Detect which cell encompasses the target text, then output its (X, Y) center coordinate. 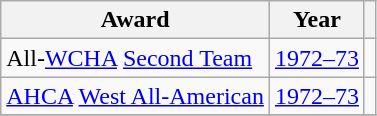
Award (136, 20)
Year (316, 20)
All-WCHA Second Team (136, 58)
AHCA West All-American (136, 96)
